Search for the cell housing the specified text and yield its [X, Y] center coordinate. 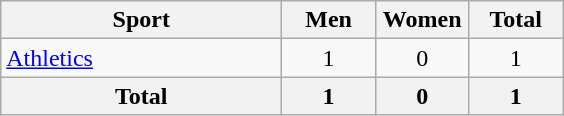
Men [329, 20]
Women [422, 20]
Athletics [142, 58]
Sport [142, 20]
